For the text-containing cell, return its midpoint in (X, Y) coordinate format. 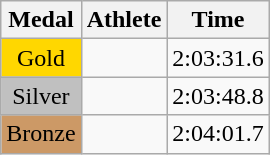
2:03:31.6 (218, 58)
Athlete (124, 20)
Bronze (41, 134)
Medal (41, 20)
Gold (41, 58)
Time (218, 20)
2:03:48.8 (218, 96)
2:04:01.7 (218, 134)
Silver (41, 96)
